Determine the (X, Y) coordinate at the center of the cell enclosing the given text.  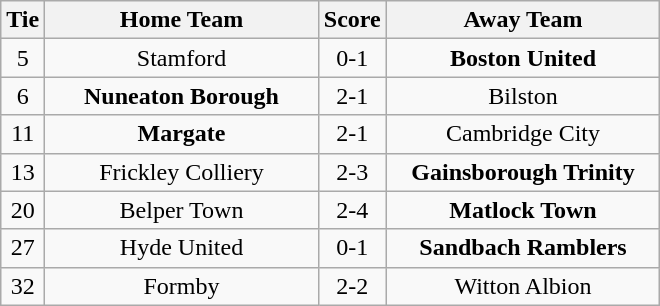
13 (23, 172)
Cambridge City (523, 134)
Belper Town (182, 210)
27 (23, 248)
2-4 (352, 210)
Frickley Colliery (182, 172)
2-3 (352, 172)
11 (23, 134)
5 (23, 58)
32 (23, 286)
6 (23, 96)
2-2 (352, 286)
Bilston (523, 96)
Hyde United (182, 248)
Gainsborough Trinity (523, 172)
Matlock Town (523, 210)
20 (23, 210)
Away Team (523, 20)
Score (352, 20)
Home Team (182, 20)
Nuneaton Borough (182, 96)
Sandbach Ramblers (523, 248)
Witton Albion (523, 286)
Margate (182, 134)
Tie (23, 20)
Formby (182, 286)
Boston United (523, 58)
Stamford (182, 58)
